Return (x, y) of the center of cell containing provided text 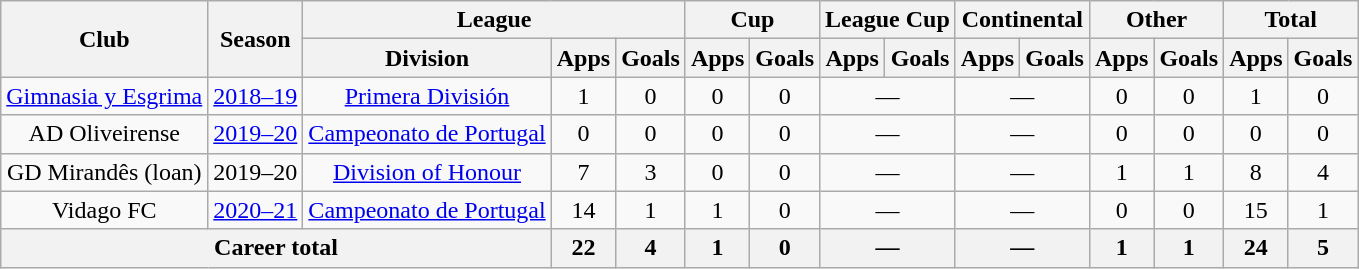
15 (1256, 210)
Career total (276, 248)
2020–21 (256, 210)
22 (583, 248)
Total (1291, 20)
Other (1156, 20)
5 (1323, 248)
14 (583, 210)
7 (583, 172)
League (494, 20)
8 (1256, 172)
Primera División (427, 96)
Season (256, 39)
24 (1256, 248)
2018–19 (256, 96)
Gimnasia y Esgrima (104, 96)
AD Oliveirense (104, 134)
Division (427, 58)
3 (651, 172)
Vidago FC (104, 210)
Club (104, 39)
Continental (1022, 20)
Division of Honour (427, 172)
League Cup (888, 20)
Cup (752, 20)
GD Mirandês (loan) (104, 172)
